Output the [X, Y] coordinate of the center of the cell containing the given text.  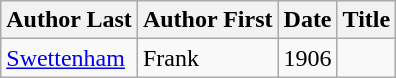
Frank [208, 58]
Date [308, 20]
Author Last [70, 20]
Swettenham [70, 58]
Author First [208, 20]
Title [366, 20]
1906 [308, 58]
